Extract the [X, Y] coordinate from the center of the cell holding the provided text.  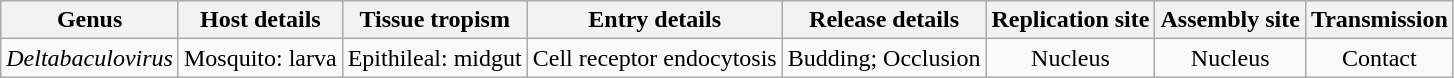
Tissue tropism [434, 20]
Cell receptor endocytosis [654, 58]
Release details [884, 20]
Entry details [654, 20]
Genus [90, 20]
Budding; Occlusion [884, 58]
Contact [1379, 58]
Transmission [1379, 20]
Mosquito: larva [260, 58]
Deltabaculovirus [90, 58]
Host details [260, 20]
Replication site [1070, 20]
Assembly site [1230, 20]
Epithileal: midgut [434, 58]
